Capture the cell that displays the provided text and extract its [X, Y] central coordinate. 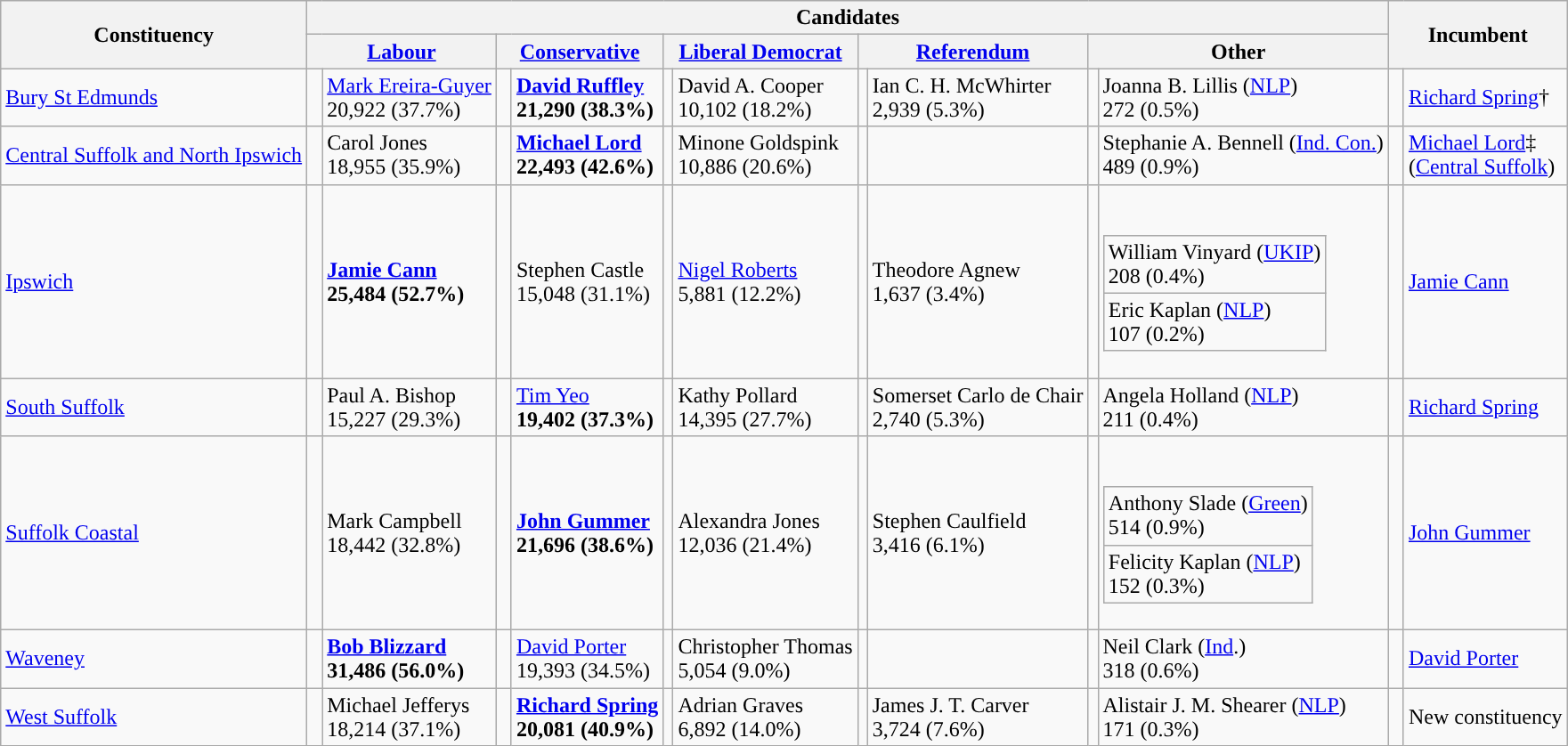
Bury St Edmunds [154, 98]
Christopher Thomas5,054 (9.0%) [766, 659]
Ipswich [154, 281]
Ian C. H. McWhirter2,939 (5.3%) [978, 98]
Bob Blizzard31,486 (56.0%) [410, 659]
Michael Lord22,493 (42.6%) [587, 155]
Michael Lord‡(Central Suffolk) [1485, 155]
Candidates [848, 18]
Constituency [154, 35]
Kathy Pollard14,395 (27.7%) [766, 408]
Joanna B. Lillis (NLP)272 (0.5%) [1243, 98]
David Ruffley21,290 (38.3%) [587, 98]
West Suffolk [154, 716]
David Porter [1485, 659]
Anthony Slade (Green)514 (0.9%) [1207, 516]
Anthony Slade (Green)514 (0.9%) Felicity Kaplan (NLP)152 (0.3%) [1243, 533]
William Vinyard (UKIP)208 (0.4%) [1215, 264]
Mark Ereira-Guyer20,922 (37.7%) [410, 98]
David A. Cooper10,102 (18.2%) [766, 98]
Jamie Cann25,484 (52.7%) [410, 281]
Conservative [580, 52]
Neil Clark (Ind.)318 (0.6%) [1243, 659]
Other [1238, 52]
Minone Goldspink10,886 (20.6%) [766, 155]
William Vinyard (UKIP)208 (0.4%) Eric Kaplan (NLP)107 (0.2%) [1243, 281]
James J. T. Carver3,724 (7.6%) [978, 716]
Angela Holland (NLP)211 (0.4%) [1243, 408]
Carol Jones18,955 (35.9%) [410, 155]
Richard Spring† [1485, 98]
Somerset Carlo de Chair2,740 (5.3%) [978, 408]
Waveney [154, 659]
Theodore Agnew1,637 (3.4%) [978, 281]
South Suffolk [154, 408]
Incumbent [1478, 35]
Suffolk Coastal [154, 533]
Richard Spring [1485, 408]
Richard Spring20,081 (40.9%) [587, 716]
Alexandra Jones12,036 (21.4%) [766, 533]
Paul A. Bishop15,227 (29.3%) [410, 408]
John Gummer21,696 (38.6%) [587, 533]
Jamie Cann [1485, 281]
Labour [402, 52]
John Gummer [1485, 533]
Adrian Graves6,892 (14.0%) [766, 716]
Stephanie A. Bennell (Ind. Con.)489 (0.9%) [1243, 155]
Stephen Caulfield3,416 (6.1%) [978, 533]
Liberal Democrat [760, 52]
Tim Yeo19,402 (37.3%) [587, 408]
Mark Campbell18,442 (32.8%) [410, 533]
Alistair J. M. Shearer (NLP)171 (0.3%) [1243, 716]
David Porter19,393 (34.5%) [587, 659]
Referendum [972, 52]
Stephen Castle15,048 (31.1%) [587, 281]
Felicity Kaplan (NLP)152 (0.3%) [1207, 573]
Nigel Roberts5,881 (12.2%) [766, 281]
Michael Jefferys18,214 (37.1%) [410, 716]
Eric Kaplan (NLP)107 (0.2%) [1215, 322]
Central Suffolk and North Ipswich [154, 155]
New constituency [1485, 716]
